From the cell containing the given text, extract its center point as (X, Y) coordinate. 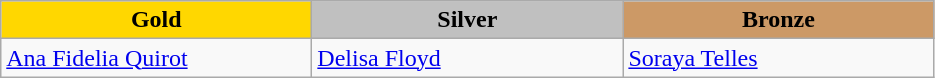
Bronze (778, 20)
Ana Fidelia Quirot (156, 58)
Delisa Floyd (468, 58)
Silver (468, 20)
Soraya Telles (778, 58)
Gold (156, 20)
